Pinpoint the cell where the given text exists, returning its (X, Y) midpoint coordinate. 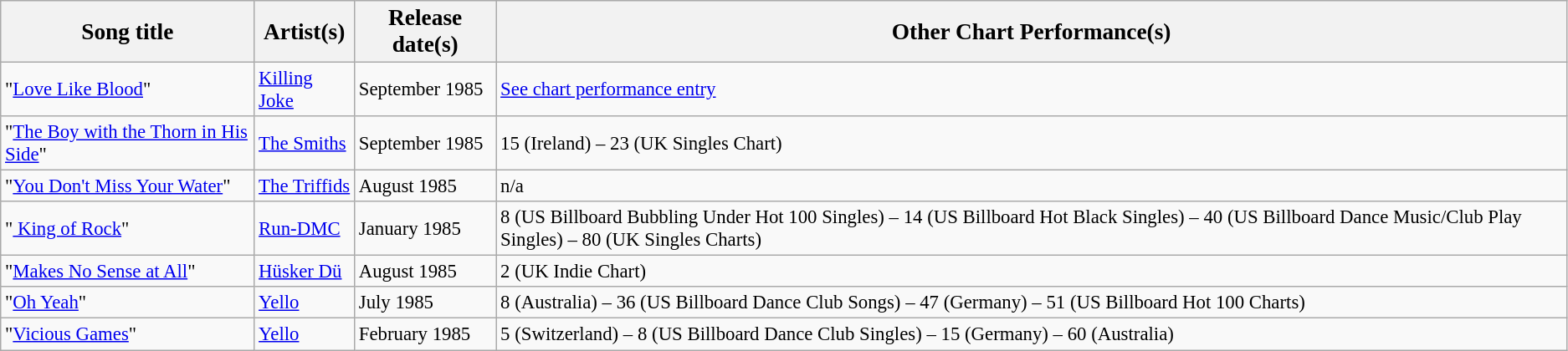
15 (Ireland) – 23 (UK Singles Chart) (1032, 144)
The Smiths (305, 144)
2 (UK Indie Chart) (1032, 272)
Artist(s) (305, 32)
July 1985 (425, 303)
"Makes No Sense at All" (127, 272)
February 1985 (425, 334)
Release date(s) (425, 32)
Other Chart Performance(s) (1032, 32)
Song title (127, 32)
"Love Like Blood" (127, 90)
n/a (1032, 186)
The Triffids (305, 186)
Killing Joke (305, 90)
January 1985 (425, 229)
"Oh Yeah" (127, 303)
"You Don't Miss Your Water" (127, 186)
Run-DMC (305, 229)
8 (Australia) – 36 (US Billboard Dance Club Songs) – 47 (Germany) – 51 (US Billboard Hot 100 Charts) (1032, 303)
"The Boy with the Thorn in His Side" (127, 144)
" King of Rock" (127, 229)
See chart performance entry (1032, 90)
5 (Switzerland) – 8 (US Billboard Dance Club Singles) – 15 (Germany) – 60 (Australia) (1032, 334)
"Vicious Games" (127, 334)
Hüsker Dü (305, 272)
